Locate the cell with the specified text and output its [X, Y] center coordinate. 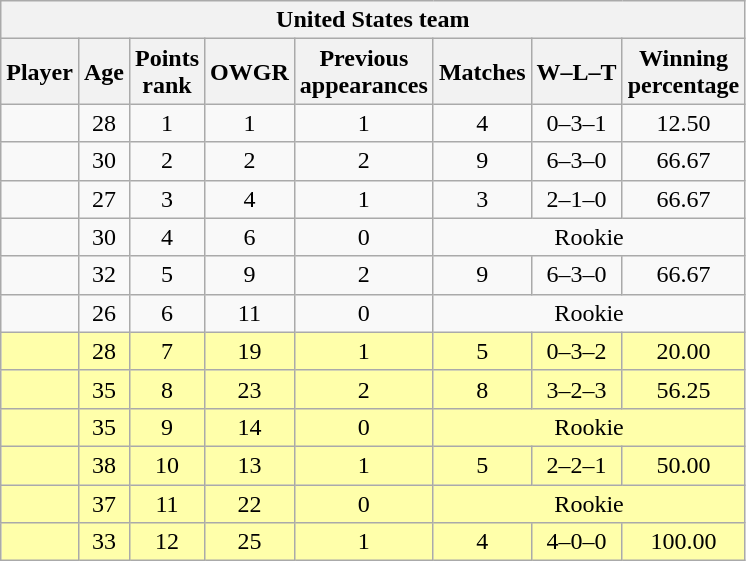
2–1–0 [576, 199]
38 [104, 465]
Age [104, 72]
4–0–0 [576, 542]
37 [104, 503]
0–3–2 [576, 351]
56.25 [684, 389]
10 [166, 465]
Previousappearances [364, 72]
W–L–T [576, 72]
0–3–1 [576, 123]
27 [104, 199]
19 [250, 351]
32 [104, 275]
3–2–3 [576, 389]
12 [166, 542]
Winningpercentage [684, 72]
13 [250, 465]
Player [40, 72]
100.00 [684, 542]
33 [104, 542]
50.00 [684, 465]
OWGR [250, 72]
Pointsrank [166, 72]
2–2–1 [576, 465]
20.00 [684, 351]
12.50 [684, 123]
26 [104, 313]
23 [250, 389]
22 [250, 503]
Matches [482, 72]
25 [250, 542]
14 [250, 427]
7 [166, 351]
United States team [373, 20]
